Capture the cell that displays the provided text and extract its (x, y) central coordinate. 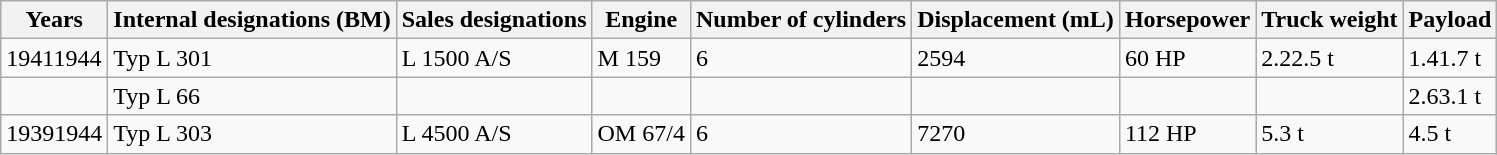
Truck weight (1330, 20)
M 159 (641, 58)
Horsepower (1187, 20)
Payload (1450, 20)
Displacement (mL) (1016, 20)
1.41.7 t (1450, 58)
19391944 (54, 134)
60 HP (1187, 58)
112 HP (1187, 134)
Number of cylinders (800, 20)
4.5 t (1450, 134)
2.22.5 t (1330, 58)
5.3 t (1330, 134)
L 4500 A/S (494, 134)
L 1500 A/S (494, 58)
Sales designations (494, 20)
Typ L 301 (252, 58)
Engine (641, 20)
2594 (1016, 58)
2.63.1 t (1450, 96)
Internal designations (BM) (252, 20)
Years (54, 20)
Typ L 303 (252, 134)
19411944 (54, 58)
OM 67/4 (641, 134)
7270 (1016, 134)
Typ L 66 (252, 96)
